Scan for the cell matching the given text and deliver its [X, Y] coordinate at center. 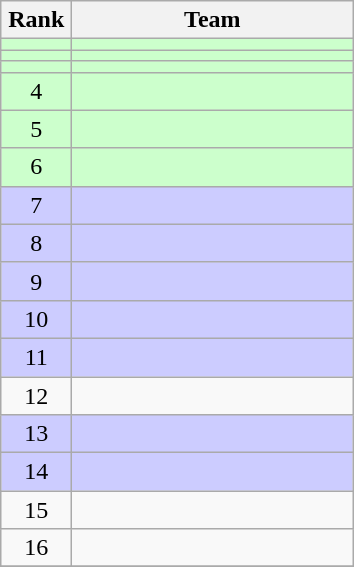
4 [36, 91]
Team [212, 20]
8 [36, 243]
5 [36, 129]
7 [36, 205]
14 [36, 472]
13 [36, 434]
12 [36, 395]
10 [36, 319]
15 [36, 510]
16 [36, 548]
11 [36, 357]
6 [36, 167]
Rank [36, 20]
9 [36, 281]
